Identify which cell holds the provided text, then report its (X, Y) central coordinate. 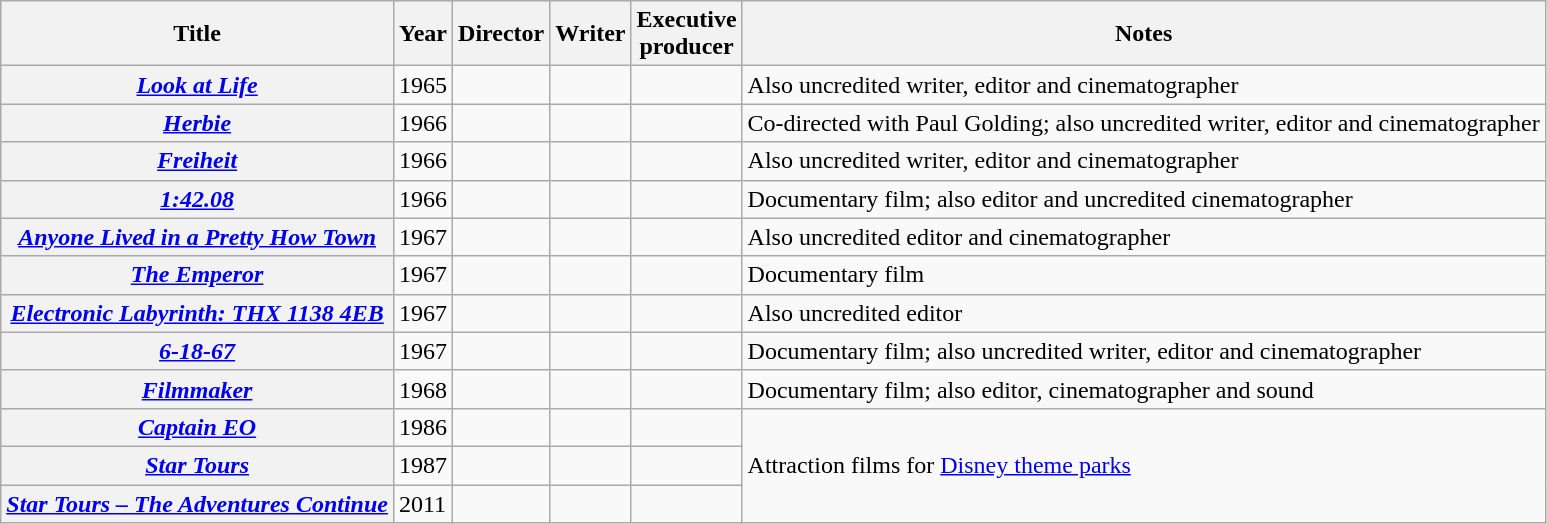
Year (422, 34)
6-18-67 (198, 351)
Co-directed with Paul Golding; also uncredited writer, editor and cinematographer (1144, 123)
Writer (590, 34)
Filmmaker (198, 389)
Title (198, 34)
Executiveproducer (686, 34)
Star Tours (198, 465)
2011 (422, 503)
Attraction films for Disney theme parks (1144, 465)
1:42.08 (198, 199)
Documentary film; also editor and uncredited cinematographer (1144, 199)
Herbie (198, 123)
The Emperor (198, 275)
1987 (422, 465)
1986 (422, 427)
Documentary film (1144, 275)
Anyone Lived in a Pretty How Town (198, 237)
Documentary film; also uncredited writer, editor and cinematographer (1144, 351)
Also uncredited editor and cinematographer (1144, 237)
Notes (1144, 34)
Also uncredited editor (1144, 313)
Star Tours – The Adventures Continue (198, 503)
1965 (422, 85)
Documentary film; also editor, cinematographer and sound (1144, 389)
Electronic Labyrinth: THX 1138 4EB (198, 313)
Freiheit (198, 161)
1968 (422, 389)
Director (502, 34)
Look at Life (198, 85)
Captain EO (198, 427)
